Scan for the cell matching the given text and deliver its [x, y] coordinate at center. 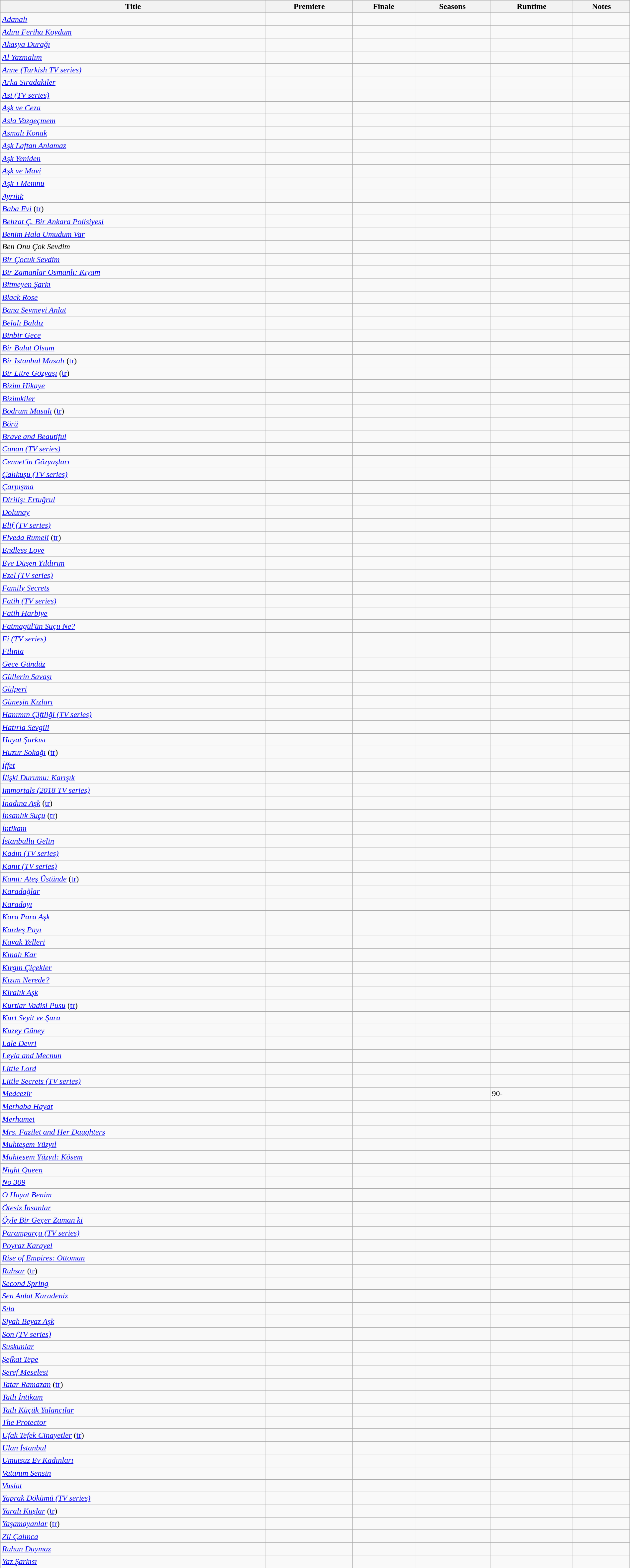
Ulan İstanbul [133, 1448]
Şefkat Tepe [133, 1359]
Hanımın Çiftliği (TV series) [133, 714]
Aşk-ı Memnu [133, 184]
Yaşamayanlar (tr) [133, 1523]
Fi (TV series) [133, 639]
Poyraz Karayel [133, 1245]
Fatih (TV series) [133, 601]
Hatırla Sevgili [133, 727]
Aşk Laftan Anlamaz [133, 145]
Fatih Harbiye [133, 613]
Bir Bulut Olsam [133, 348]
O Hayat Benim [133, 1195]
Ruhsar (tr) [133, 1271]
İffet [133, 765]
Güneşin Kızları [133, 702]
Brave and Beautiful [133, 436]
Muhteşem Yüzyıl: Kösem [133, 1157]
Lale Devri [133, 1043]
Aşk ve Ceza [133, 108]
Vatanım Sensin [133, 1473]
Eve Düşen Yıldırım [133, 563]
Diriliş: Ertuğrul [133, 500]
Adanalı [133, 19]
Yaralı Kuşlar (tr) [133, 1511]
Bizim Hikaye [133, 386]
Umutsuz Ev Kadınları [133, 1460]
Son (TV series) [133, 1334]
Tatlı Küçük Yalancılar [133, 1410]
Baba Evi (tr) [133, 209]
Bodrum Masalı (tr) [133, 411]
Ezel (TV series) [133, 576]
Mrs. Fazilet and Her Daughters [133, 1132]
Kavak Yelleri [133, 942]
Karadağlar [133, 891]
No 309 [133, 1182]
Family Secrets [133, 588]
Aşk Yeniden [133, 158]
Kardeş Payı [133, 929]
İlişki Durumu: Karışık [133, 778]
Kadın (TV series) [133, 854]
Kurtlar Vadisi Pusu (tr) [133, 1005]
Elif (TV series) [133, 525]
Filinta [133, 651]
Bana Sevmeyi Anlat [133, 310]
Asla Vazgeçmem [133, 120]
Asi (TV series) [133, 95]
Kanıt (TV series) [133, 866]
Belalı Baldız [133, 323]
Title [133, 7]
Kurt Seyit ve Şura [133, 1018]
Sen Anlat Karadeniz [133, 1296]
Aşk ve Mavi [133, 171]
Second Spring [133, 1283]
The Protector [133, 1423]
Premiere [309, 7]
Karadayı [133, 904]
Ben Onu Çok Sevdim [133, 247]
Medcezir [133, 1094]
Merhaba Hayat [133, 1106]
Benim Hala Umudum Var [133, 234]
Yaprak Dökümü (TV series) [133, 1498]
Bir Çocuk Sevdim [133, 259]
Black Rose [133, 297]
Hayat Şarkısı [133, 740]
Yaz Şarkısı [133, 1561]
Çarpışma [133, 487]
Gece Gündüz [133, 664]
Finale [383, 7]
Çalıkuşu (TV series) [133, 474]
Dolunay [133, 512]
Adını Feriha Koydum [133, 32]
Öyle Bir Geçer Zaman ki [133, 1220]
Kızım Nerede? [133, 980]
Binbir Gece [133, 335]
Gülperi [133, 689]
Canan (TV series) [133, 449]
90- [532, 1094]
Al Yazmalım [133, 57]
Vuslat [133, 1486]
İnsanlık Suçu (tr) [133, 816]
Kara Para Aşk [133, 917]
İstanbullu Gelin [133, 841]
Şeref Meselesi [133, 1372]
İnadına Aşk (tr) [133, 803]
Huzur Sokağı (tr) [133, 752]
Börü [133, 424]
Muhteşem Yüzyıl [133, 1144]
Little Lord [133, 1068]
Tatar Ramazan (tr) [133, 1385]
Kırgın Çiçekler [133, 968]
Sıla [133, 1309]
Kiralık Aşk [133, 993]
Behzat Ç. Bir Ankara Polisiyesi [133, 222]
Ufak Tefek Cinayetler (tr) [133, 1435]
Elveda Rumeli (tr) [133, 537]
Güllerin Savaşı [133, 677]
Kınalı Kar [133, 955]
Paramparça (TV series) [133, 1233]
Bir Zamanlar Osmanlı: Kıyam [133, 272]
Suskunlar [133, 1346]
Asmalı Konak [133, 133]
Fatmagül'ün Suçu Ne? [133, 626]
Tatlı İntikam [133, 1397]
Bitmeyen Şarkı [133, 285]
Bir Istanbul Masalı (tr) [133, 360]
Akasya Durağı [133, 45]
Arka Sıradakiler [133, 82]
Night Queen [133, 1169]
Leyla and Mecnun [133, 1056]
İntikam [133, 828]
Endless Love [133, 550]
Zil Çalınca [133, 1536]
Siyah Beyaz Aşk [133, 1321]
Notes [601, 7]
Runtime [532, 7]
Cennet'in Gözyaşları [133, 462]
Ayrılık [133, 196]
Bizimkiler [133, 399]
Ötesiz İnsanlar [133, 1208]
Merhamet [133, 1119]
Seasons [453, 7]
Immortals (2018 TV series) [133, 790]
Anne (Turkish TV series) [133, 70]
Kuzey Güney [133, 1031]
Kanıt: Ateş Üstünde (tr) [133, 879]
Little Secrets (TV series) [133, 1081]
Bir Litre Gözyaşı (tr) [133, 373]
Rise of Empires: Ottoman [133, 1258]
Ruhun Duymaz [133, 1549]
